From the cell containing the given text, extract its center point as [x, y] coordinate. 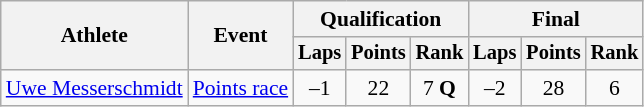
22 [378, 88]
7 Q [440, 88]
Qualification [380, 19]
28 [553, 88]
–1 [320, 88]
Points race [240, 88]
Event [240, 36]
–2 [494, 88]
Final [556, 19]
6 [615, 88]
Uwe Messerschmidt [94, 88]
Athlete [94, 36]
